Identify which cell holds the provided text, then report its [x, y] central coordinate. 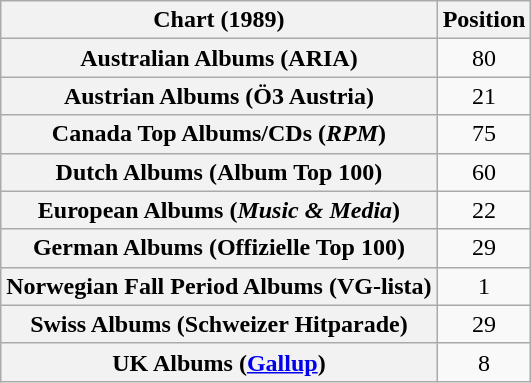
Position [484, 20]
60 [484, 172]
Swiss Albums (Schweizer Hitparade) [219, 324]
21 [484, 96]
Austrian Albums (Ö3 Austria) [219, 96]
8 [484, 362]
22 [484, 210]
75 [484, 134]
Australian Albums (ARIA) [219, 58]
Dutch Albums (Album Top 100) [219, 172]
80 [484, 58]
Canada Top Albums/CDs (RPM) [219, 134]
European Albums (Music & Media) [219, 210]
1 [484, 286]
German Albums (Offizielle Top 100) [219, 248]
Chart (1989) [219, 20]
UK Albums (Gallup) [219, 362]
Norwegian Fall Period Albums (VG-lista) [219, 286]
